Capture the cell that displays the provided text and extract its (X, Y) central coordinate. 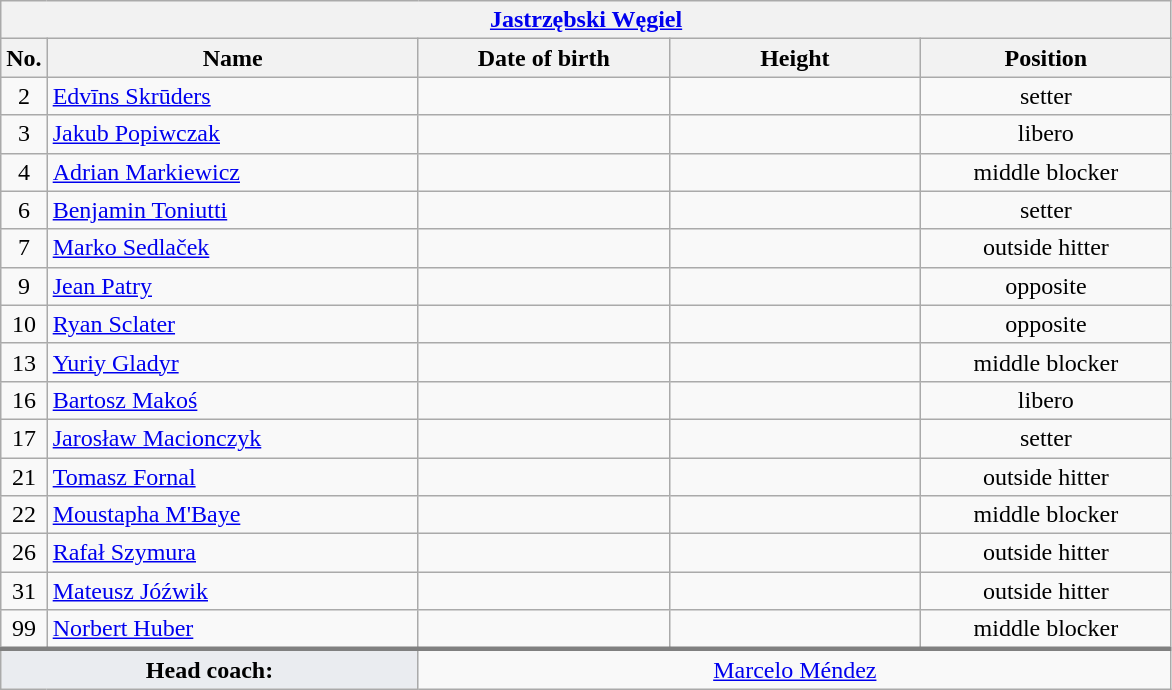
Jarosław Macionczyk (232, 438)
Jean Patry (232, 286)
Yuriy Gladyr (232, 362)
Mateusz Jóźwik (232, 591)
Bartosz Makoś (232, 400)
Ryan Sclater (232, 324)
Edvīns Skrūders (232, 96)
99 (24, 630)
Rafał Szymura (232, 553)
Name (232, 58)
2 (24, 96)
4 (24, 172)
13 (24, 362)
Norbert Huber (232, 630)
21 (24, 477)
Tomasz Fornal (232, 477)
10 (24, 324)
17 (24, 438)
Height (794, 58)
7 (24, 248)
Moustapha M'Baye (232, 515)
3 (24, 134)
9 (24, 286)
Benjamin Toniutti (232, 210)
31 (24, 591)
Marko Sedlaček (232, 248)
Jakub Popiwczak (232, 134)
Head coach: (210, 669)
Position (1046, 58)
6 (24, 210)
Adrian Markiewicz (232, 172)
Date of birth (544, 58)
22 (24, 515)
Jastrzębski Węgiel (586, 20)
16 (24, 400)
No. (24, 58)
Marcelo Méndez (794, 669)
26 (24, 553)
